For the text-containing cell, return its midpoint in [X, Y] coordinate format. 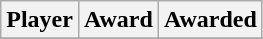
Award [118, 20]
Awarded [210, 20]
Player [40, 20]
